Determine the [X, Y] coordinate at the center of the cell enclosing the given text.  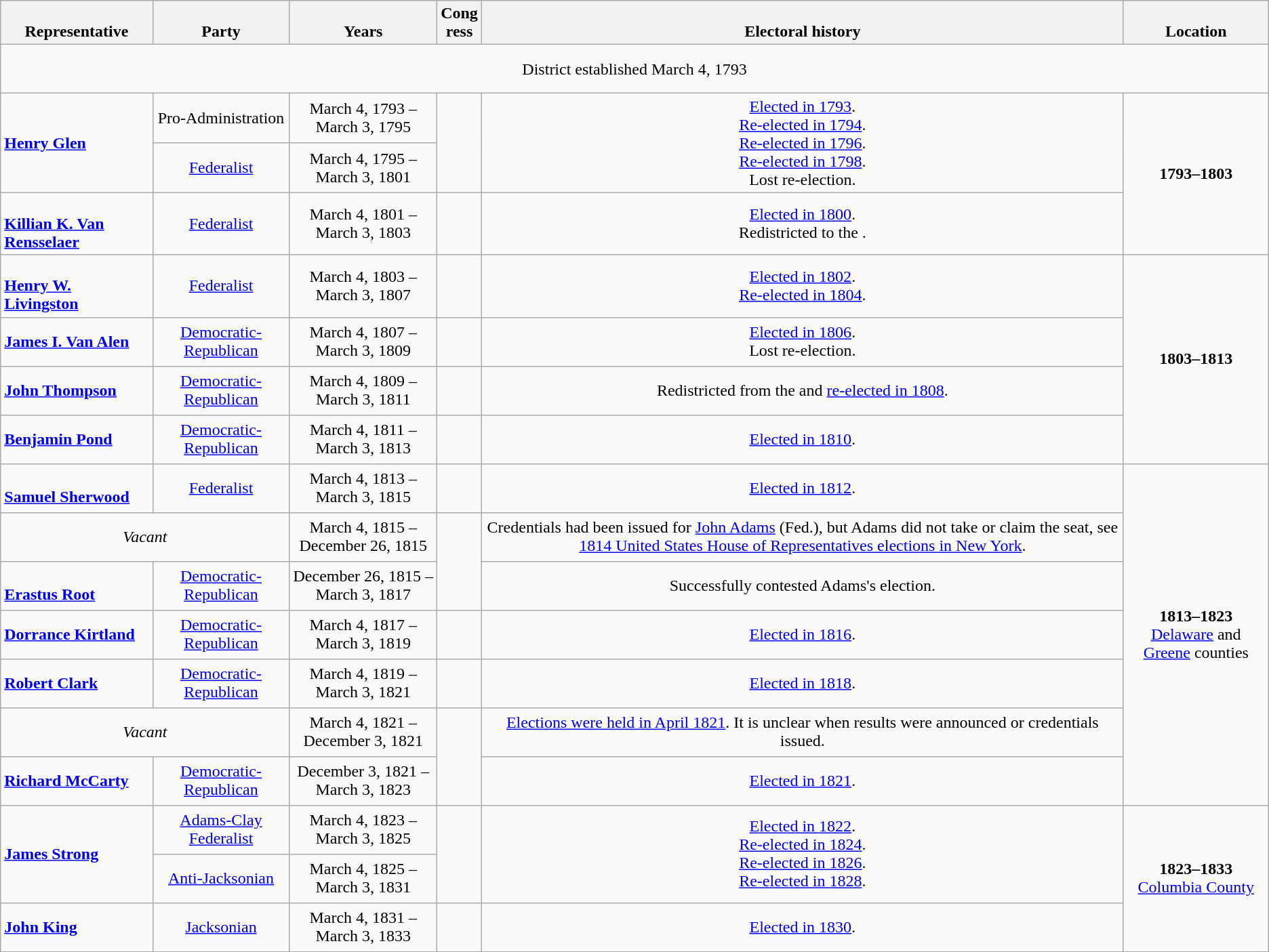
Location [1196, 23]
Adams-Clay Federalist [221, 829]
March 4, 1803 –March 3, 1807 [363, 286]
1813–1823Delaware and Greene counties [1196, 634]
John Thompson [77, 390]
Party [221, 23]
Dorrance Kirtland [77, 634]
1803–1813 [1196, 359]
Elected in 1800.Redistricted to the . [803, 224]
March 4, 1807 –March 3, 1809 [363, 342]
Successfully contested Adams's election. [803, 585]
Elected in 1818. [803, 683]
Henry W. Livingston [77, 286]
Erastus Root [77, 585]
Representative [77, 23]
Elected in 1812. [803, 488]
March 4, 1825 –March 3, 1831 [363, 878]
Elected in 1806.Lost re-election. [803, 342]
1793–1803 [1196, 174]
March 4, 1813 –March 3, 1815 [363, 488]
James Strong [77, 854]
Robert Clark [77, 683]
Elected in 1816. [803, 634]
Jacksonian [221, 927]
March 4, 1831 –March 3, 1833 [363, 927]
March 4, 1823 –March 3, 1825 [363, 829]
Elected in 1793.Re-elected in 1794.Re-elected in 1796.Re-elected in 1798.Lost re-election. [803, 143]
Electoral history [803, 23]
Henry Glen [77, 143]
Elected in 1810. [803, 439]
Elected in 1830. [803, 927]
District established March 4, 1793 [634, 69]
Elected in 1822.Re-elected in 1824.Re-elected in 1826.Re-elected in 1828. [803, 854]
Elections were held in April 1821. It is unclear when results were announced or credentials issued. [803, 732]
Samuel Sherwood [77, 488]
March 4, 1821 –December 3, 1821 [363, 732]
March 4, 1819 –March 3, 1821 [363, 683]
Redistricted from the and re-elected in 1808. [803, 390]
March 4, 1811 –March 3, 1813 [363, 439]
1823–1833Columbia County [1196, 878]
James I. Van Alen [77, 342]
March 4, 1793 –March 3, 1795 [363, 118]
March 4, 1815 –December 26, 1815 [363, 537]
John King [77, 927]
Pro-Administration [221, 118]
Richard McCarty [77, 781]
March 4, 1795 –March 3, 1801 [363, 168]
March 4, 1809 –March 3, 1811 [363, 390]
March 4, 1817 –March 3, 1819 [363, 634]
December 26, 1815 –March 3, 1817 [363, 585]
Elected in 1821. [803, 781]
Anti-Jacksonian [221, 878]
Years [363, 23]
December 3, 1821 –March 3, 1823 [363, 781]
March 4, 1801 –March 3, 1803 [363, 224]
Benjamin Pond [77, 439]
Elected in 1802.Re-elected in 1804. [803, 286]
Congress [460, 23]
Killian K. Van Rensselaer [77, 224]
